From the cell containing the given text, extract its center point as [X, Y] coordinate. 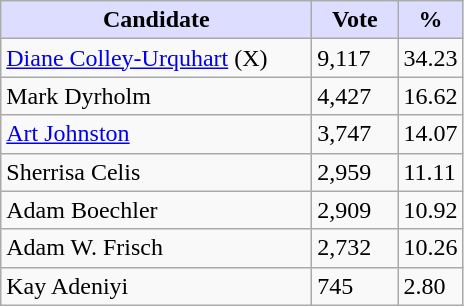
Diane Colley-Urquhart (X) [156, 58]
Kay Adeniyi [156, 286]
9,117 [355, 58]
16.62 [430, 96]
% [430, 20]
4,427 [355, 96]
34.23 [430, 58]
745 [355, 286]
2,959 [355, 172]
11.11 [430, 172]
3,747 [355, 134]
10.92 [430, 210]
2,909 [355, 210]
Vote [355, 20]
Adam W. Frisch [156, 248]
2,732 [355, 248]
Mark Dyrholm [156, 96]
Candidate [156, 20]
2.80 [430, 286]
Adam Boechler [156, 210]
10.26 [430, 248]
Art Johnston [156, 134]
Sherrisa Celis [156, 172]
14.07 [430, 134]
